Provide the (x, y) coordinate of the cell's center where the given text is located.  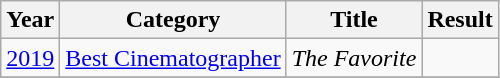
Best Cinematographer (173, 58)
Year (30, 20)
Category (173, 20)
The Favorite (354, 58)
2019 (30, 58)
Result (460, 20)
Title (354, 20)
